Return [x, y] of the center of cell containing provided text 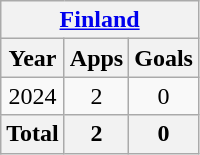
Apps [96, 58]
2024 [33, 96]
Year [33, 58]
Goals [164, 58]
Finland [100, 20]
Total [33, 134]
